Determine the (x, y) coordinate at the center of the cell enclosing the given text.  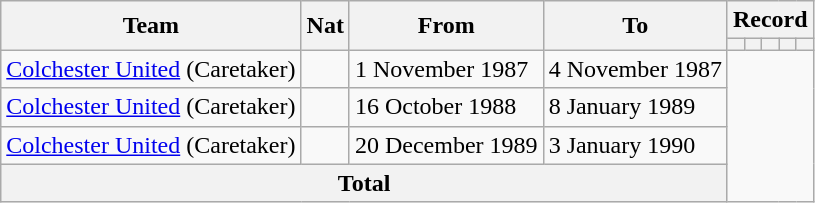
To (635, 26)
3 January 1990 (635, 145)
Team (151, 26)
20 December 1989 (446, 145)
8 January 1989 (635, 107)
From (446, 26)
Record (770, 20)
4 November 1987 (635, 69)
1 November 1987 (446, 69)
Nat (325, 26)
Total (364, 183)
16 October 1988 (446, 107)
